Detect which cell encompasses the target text, then output its [x, y] center coordinate. 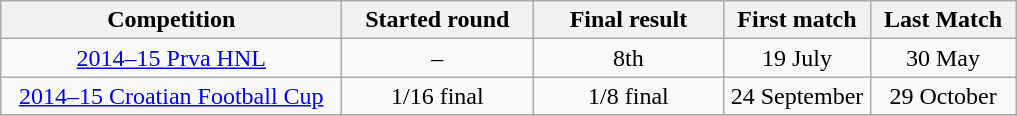
19 July [797, 58]
Last Match [943, 20]
First match [797, 20]
Started round [438, 20]
– [438, 58]
2014–15 Croatian Football Cup [172, 96]
24 September [797, 96]
29 October [943, 96]
Final result [628, 20]
8th [628, 58]
1/8 final [628, 96]
30 May [943, 58]
2014–15 Prva HNL [172, 58]
Competition [172, 20]
1/16 final [438, 96]
